Identify which cell holds the provided text, then report its [x, y] central coordinate. 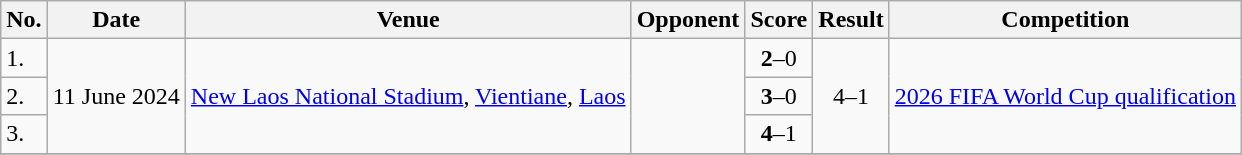
Opponent [688, 20]
No. [24, 20]
Venue [408, 20]
2. [24, 96]
1. [24, 58]
Score [779, 20]
Result [851, 20]
3. [24, 134]
Competition [1065, 20]
11 June 2024 [116, 96]
Date [116, 20]
2–0 [779, 58]
2026 FIFA World Cup qualification [1065, 96]
3–0 [779, 96]
New Laos National Stadium, Vientiane, Laos [408, 96]
